From the cell containing the given text, extract its center point as [X, Y] coordinate. 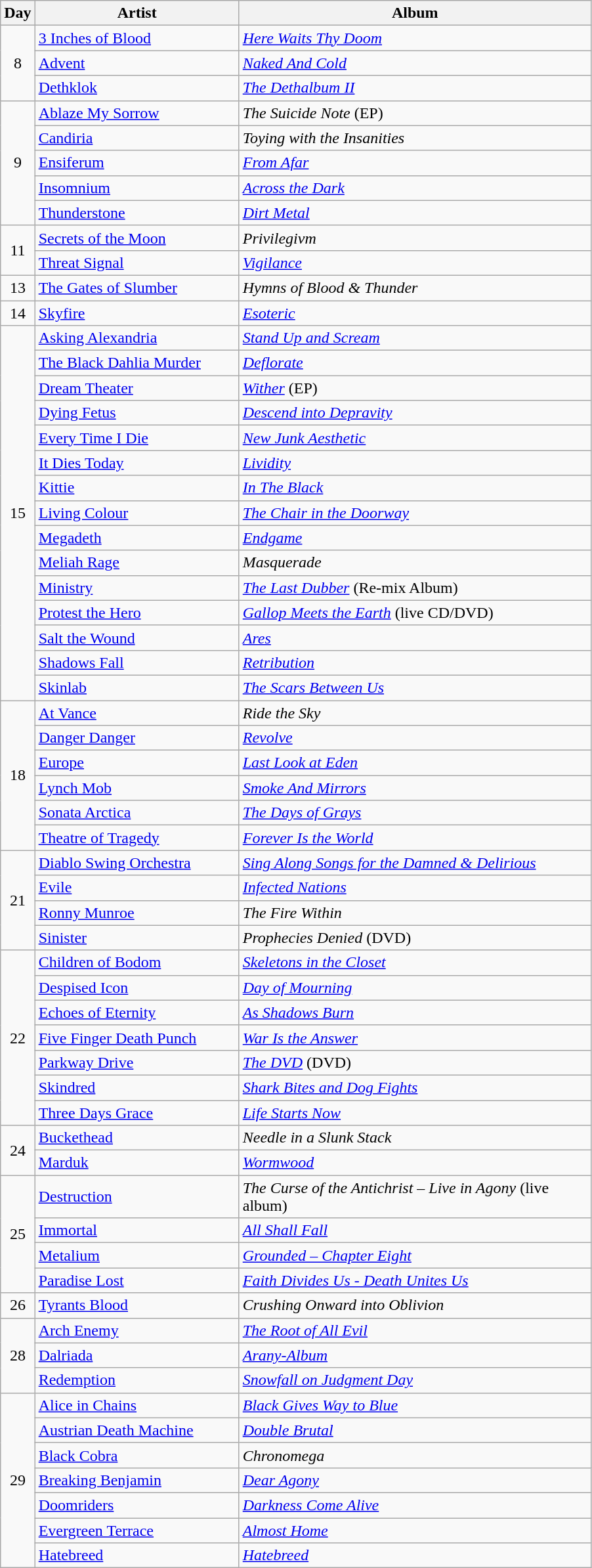
Stand Up and Scream [415, 338]
Evergreen Terrace [137, 1531]
Lividity [415, 463]
The Last Dubber (Re-mix Album) [415, 588]
Threat Signal [137, 263]
Dalriada [137, 1355]
Arch Enemy [137, 1330]
The Root of All Evil [415, 1330]
Revolve [415, 738]
Infected Nations [415, 888]
Kittie [137, 488]
8 [18, 63]
Day of Mourning [415, 988]
The Days of Grays [415, 813]
26 [18, 1305]
Sonata Arctica [137, 813]
The Chair in the Doorway [415, 513]
13 [18, 288]
Secrets of the Moon [137, 238]
Tyrants Blood [137, 1305]
Skinlab [137, 687]
The Scars Between Us [415, 687]
Grounded – Chapter Eight [415, 1255]
Gallop Meets the Earth (live CD/DVD) [415, 613]
Advent [137, 63]
Skeletons in the Closet [415, 963]
Crushing Onward into Oblivion [415, 1305]
Life Starts Now [415, 1113]
Despised Icon [137, 988]
War Is the Answer [415, 1037]
Needle in a Slunk Stack [415, 1138]
Ride the Sky [415, 712]
Dethklok [137, 88]
Snowfall on Judgment Day [415, 1380]
28 [18, 1355]
Dying Fetus [137, 413]
Meliah Rage [137, 563]
21 [18, 900]
Last Look at Eden [415, 763]
Vigilance [415, 263]
Ronny Munroe [137, 913]
Shark Bites and Dog Fights [415, 1087]
22 [18, 1037]
Alice in Chains [137, 1405]
Redemption [137, 1380]
Three Days Grace [137, 1113]
Black Gives Way to Blue [415, 1405]
Asking Alexandria [137, 338]
Smoke And Mirrors [415, 788]
Skindred [137, 1087]
From Afar [415, 163]
Chronomega [415, 1455]
9 [18, 163]
The Curse of the Antichrist – Live in Agony (live album) [415, 1196]
Sinister [137, 938]
Salt the Wound [137, 638]
Diablo Swing Orchestra [137, 863]
Day [18, 13]
Artist [137, 13]
29 [18, 1480]
Double Brutal [415, 1430]
All Shall Fall [415, 1230]
Candiria [137, 138]
Austrian Death Machine [137, 1430]
Here Waits Thy Doom [415, 38]
Danger Danger [137, 738]
Immortal [137, 1230]
Faith Divides Us - Death Unites Us [415, 1280]
Esoteric [415, 313]
Echoes of Eternity [137, 1013]
11 [18, 250]
Ensiferum [137, 163]
In The Black [415, 488]
Theatre of Tragedy [137, 838]
Destruction [137, 1196]
Album [415, 13]
At Vance [137, 712]
Endgame [415, 538]
Breaking Benjamin [137, 1480]
25 [18, 1234]
14 [18, 313]
15 [18, 513]
Europe [137, 763]
Buckethead [137, 1138]
Shadows Fall [137, 663]
As Shadows Burn [415, 1013]
Across the Dark [415, 188]
Masquerade [415, 563]
Lynch Mob [137, 788]
Forever Is the World [415, 838]
Ablaze My Sorrow [137, 113]
Toying with the Insanities [415, 138]
Children of Bodom [137, 963]
It Dies Today [137, 463]
Prophecies Denied (DVD) [415, 938]
The DVD (DVD) [415, 1062]
Descend into Depravity [415, 413]
Parkway Drive [137, 1062]
Wormwood [415, 1163]
The Fire Within [415, 913]
Darkness Come Alive [415, 1505]
New Junk Aesthetic [415, 438]
Dream Theater [137, 388]
Every Time I Die [137, 438]
24 [18, 1150]
Ares [415, 638]
Megadeth [137, 538]
Doomriders [137, 1505]
Insomnium [137, 188]
Paradise Lost [137, 1280]
Retribution [415, 663]
Hymns of Blood & Thunder [415, 288]
Wither (EP) [415, 388]
Almost Home [415, 1531]
Deflorate [415, 363]
The Suicide Note (EP) [415, 113]
Naked And Cold [415, 63]
Protest the Hero [137, 613]
Dear Agony [415, 1480]
Five Finger Death Punch [137, 1037]
Skyfire [137, 313]
Metalium [137, 1255]
Arany-Album [415, 1355]
The Gates of Slumber [137, 288]
Sing Along Songs for the Damned & Delirious [415, 863]
Privilegivm [415, 238]
Ministry [137, 588]
Marduk [137, 1163]
3 Inches of Blood [137, 38]
Black Cobra [137, 1455]
Dirt Metal [415, 213]
Thunderstone [137, 213]
18 [18, 775]
Living Colour [137, 513]
The Black Dahlia Murder [137, 363]
The Dethalbum II [415, 88]
Evile [137, 888]
